Detect which cell encompasses the target text, then output its [X, Y] center coordinate. 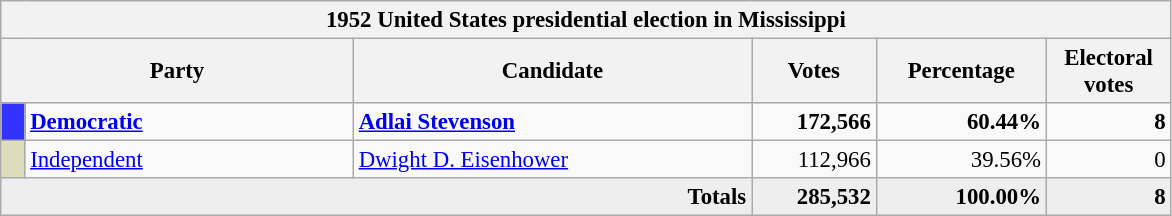
39.56% [961, 160]
Democratic [189, 122]
Totals [376, 197]
Adlai Stevenson [552, 122]
Party [178, 72]
1952 United States presidential election in Mississippi [586, 20]
Dwight D. Eisenhower [552, 160]
Independent [189, 160]
Percentage [961, 72]
0 [1108, 160]
60.44% [961, 122]
285,532 [814, 197]
Electoral votes [1108, 72]
Candidate [552, 72]
100.00% [961, 197]
Votes [814, 72]
172,566 [814, 122]
112,966 [814, 160]
